From the cell containing the given text, extract its center point as (x, y) coordinate. 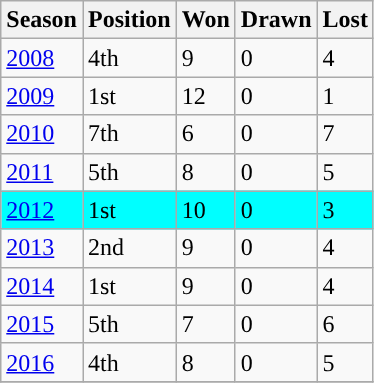
2010 (42, 134)
2014 (42, 286)
3 (345, 210)
Position (129, 20)
7th (129, 134)
12 (206, 96)
Lost (345, 20)
2016 (42, 362)
Drawn (276, 20)
2008 (42, 58)
2009 (42, 96)
1 (345, 96)
2015 (42, 324)
Won (206, 20)
2011 (42, 172)
2013 (42, 248)
2012 (42, 210)
2nd (129, 248)
10 (206, 210)
Season (42, 20)
